Scan for the cell matching the given text and deliver its (x, y) coordinate at center. 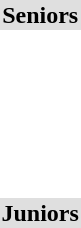
Juniors (40, 213)
Seniors (40, 15)
